Output the (X, Y) coordinate of the center of the cell containing the given text.  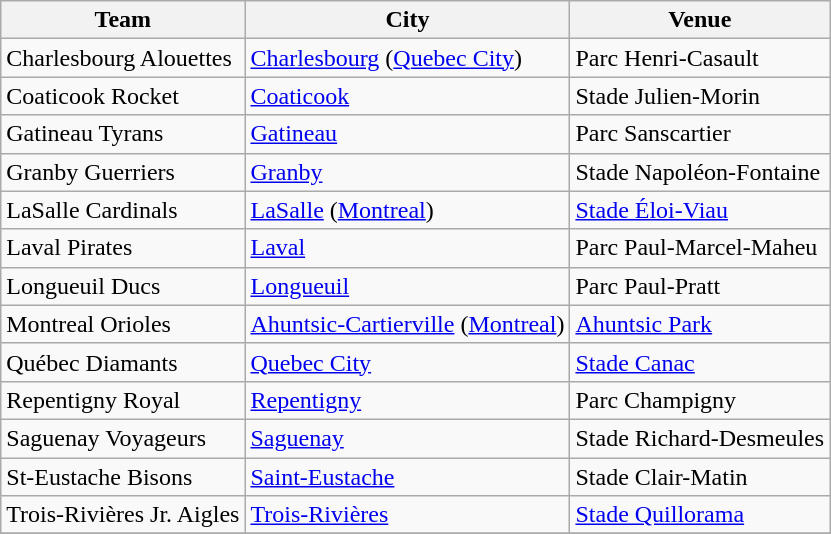
City (408, 20)
Stade Richard-Desmeules (700, 438)
Venue (700, 20)
Trois-Rivières (408, 515)
Parc Sanscartier (700, 134)
Québec Diamants (123, 362)
LaSalle (Montreal) (408, 210)
Laval Pirates (123, 248)
Charlesbourg (Quebec City) (408, 58)
Parc Champigny (700, 400)
Montreal Orioles (123, 324)
Saguenay (408, 438)
Coaticook (408, 96)
Stade Quillorama (700, 515)
Repentigny (408, 400)
Quebec City (408, 362)
St-Eustache Bisons (123, 477)
Ahuntsic Park (700, 324)
Saguenay Voyageurs (123, 438)
Stade Canac (700, 362)
Stade Éloi-Viau (700, 210)
Gatineau Tyrans (123, 134)
Charlesbourg Alouettes (123, 58)
Longueuil (408, 286)
Longueuil Ducs (123, 286)
Parc Henri-Casault (700, 58)
Parc Paul-Pratt (700, 286)
Coaticook Rocket (123, 96)
Stade Clair-Matin (700, 477)
Team (123, 20)
Granby (408, 172)
Ahuntsic-Cartierville (Montreal) (408, 324)
Parc Paul-Marcel-Maheu (700, 248)
LaSalle Cardinals (123, 210)
Granby Guerriers (123, 172)
Gatineau (408, 134)
Repentigny Royal (123, 400)
Stade Julien-Morin (700, 96)
Trois-Rivières Jr. Aigles (123, 515)
Laval (408, 248)
Saint-Eustache (408, 477)
Stade Napoléon-Fontaine (700, 172)
